From the cell containing the given text, extract its center point as [X, Y] coordinate. 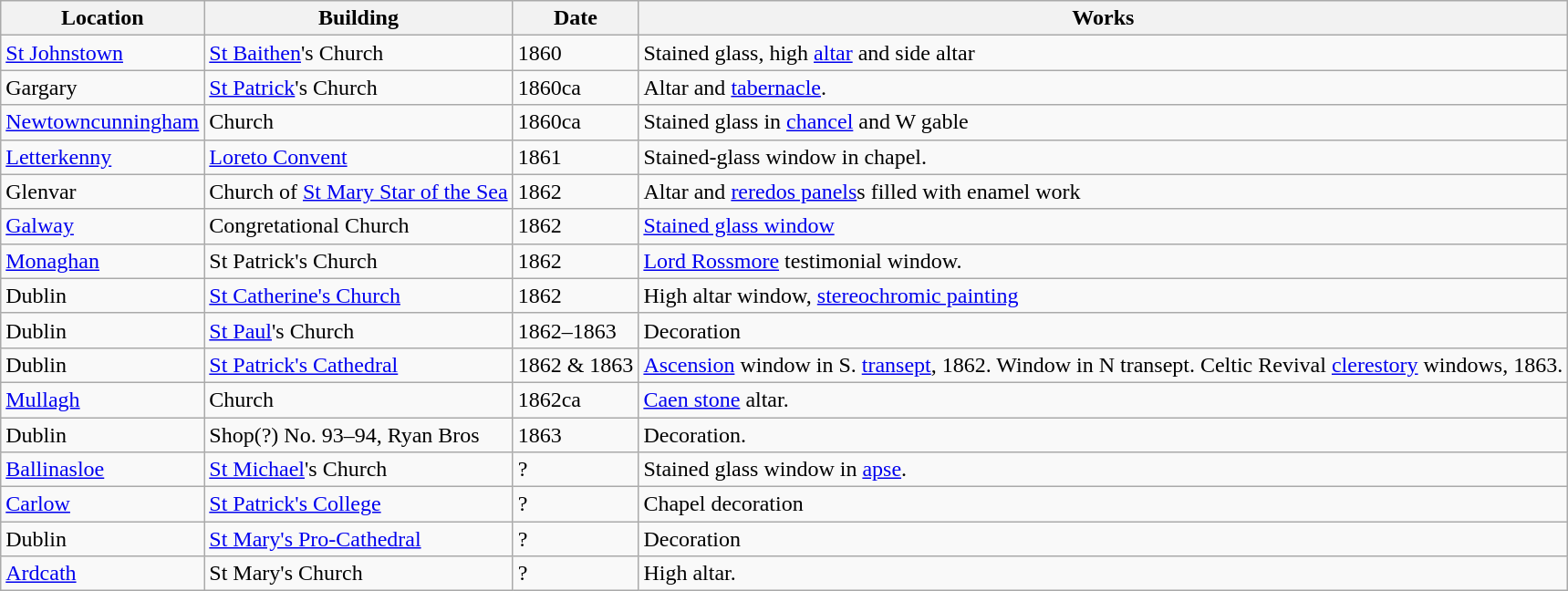
Church of St Mary Star of the Sea [358, 192]
1862 & 1863 [576, 365]
Congretational Church [358, 226]
High altar. [1104, 574]
Ardcath [102, 574]
St Mary's Church [358, 574]
Stained glass, high altar and side altar [1104, 53]
1862ca [576, 399]
Ballinasloe [102, 470]
Chapel decoration [1104, 504]
St Patrick's College [358, 504]
Altar and reredos panelss filled with enamel work [1104, 192]
Date [576, 18]
1863 [576, 435]
Gargary [102, 88]
Letterkenny [102, 157]
Stained glass window in apse. [1104, 470]
Building [358, 18]
Mullagh [102, 399]
Galway [102, 226]
Carlow [102, 504]
St Baithen's Church [358, 53]
1861 [576, 157]
Monaghan [102, 261]
Altar and tabernacle. [1104, 88]
St Catherine's Church [358, 295]
High altar window, stereochromic painting [1104, 295]
Stained glass in chancel and W gable [1104, 122]
Glenvar [102, 192]
Works [1104, 18]
St Paul's Church [358, 330]
Ascension window in S. transept, 1862. Window in N transept. Celtic Revival clerestory windows, 1863. [1104, 365]
Caen stone altar. [1104, 399]
St Michael's Church [358, 470]
Loreto Convent [358, 157]
Stained-glass window in chapel. [1104, 157]
Lord Rossmore testimonial window. [1104, 261]
Shop(?) No. 93–94, Ryan Bros [358, 435]
1860 [576, 53]
Newtowncunningham [102, 122]
1862–1863 [576, 330]
St Johnstown [102, 53]
St Mary's Pro-Cathedral [358, 539]
St Patrick's Cathedral [358, 365]
Location [102, 18]
Decoration. [1104, 435]
Stained glass window [1104, 226]
